Detect which cell encompasses the target text, then output its [x, y] center coordinate. 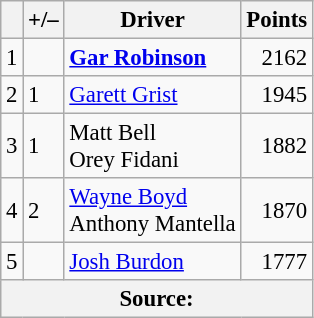
Wayne Boyd Anthony Mantella [152, 210]
Josh Burdon [152, 262]
Points [276, 20]
Source: [157, 299]
1945 [276, 95]
1882 [276, 146]
Matt Bell Orey Fidani [152, 146]
1777 [276, 262]
1870 [276, 210]
Gar Robinson [152, 58]
5 [12, 262]
Driver [152, 20]
4 [12, 210]
Garett Grist [152, 95]
2162 [276, 58]
+/– [44, 20]
3 [12, 146]
